Identify which cell holds the provided text, then report its [x, y] central coordinate. 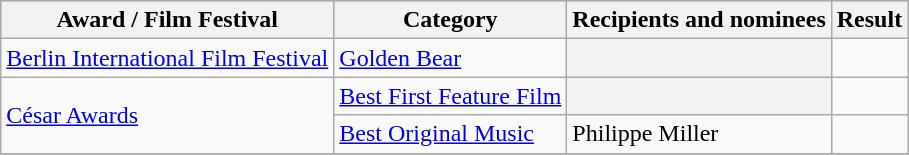
Golden Bear [450, 58]
Berlin International Film Festival [168, 58]
Award / Film Festival [168, 20]
César Awards [168, 115]
Best First Feature Film [450, 96]
Category [450, 20]
Recipients and nominees [699, 20]
Result [869, 20]
Best Original Music [450, 134]
Philippe Miller [699, 134]
